From the cell containing the given text, extract its center point as (X, Y) coordinate. 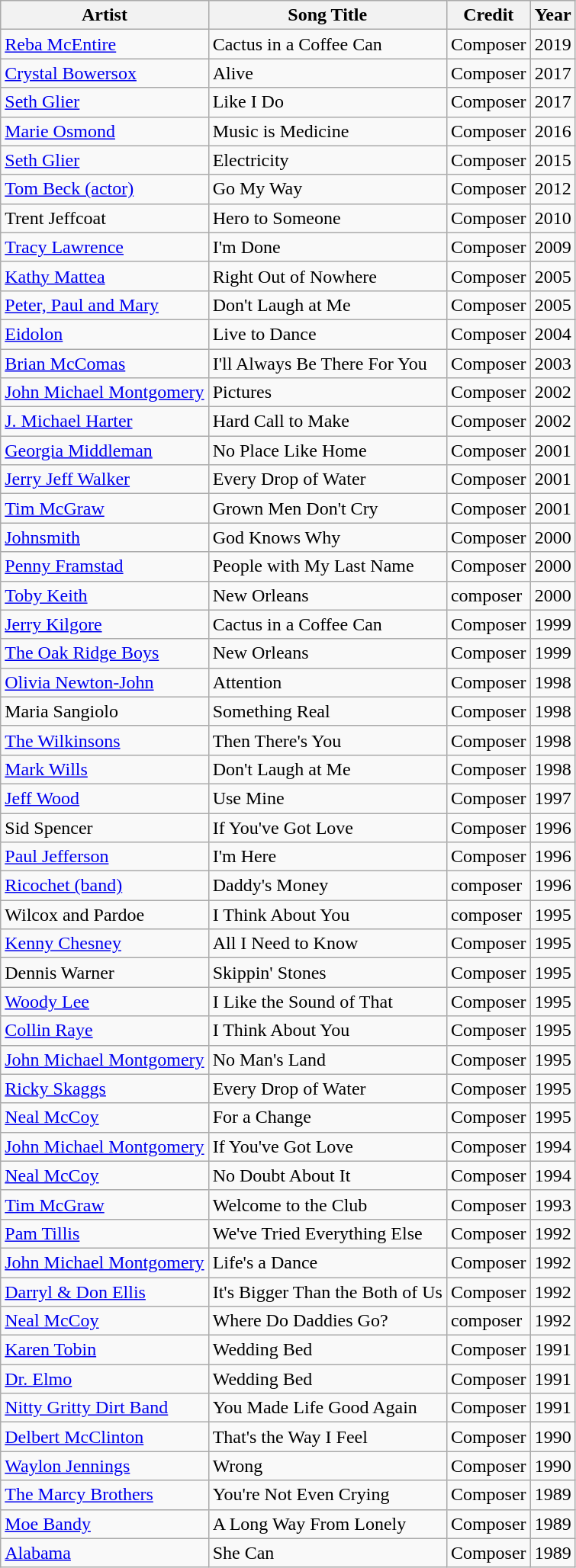
No Doubt About It (327, 1175)
Collin Raye (105, 1031)
I'll Always Be There For You (327, 364)
A Long Way From Lonely (327, 1524)
The Wilkinsons (105, 740)
Artist (105, 15)
Dr. Elmo (105, 1379)
Go My Way (327, 189)
2012 (552, 189)
2009 (552, 247)
Waylon Jennings (105, 1466)
Mark Wills (105, 769)
The Oak Ridge Boys (105, 653)
Sid Spencer (105, 827)
Jerry Kilgore (105, 624)
Maria Sangiolo (105, 711)
Music is Medicine (327, 131)
Pam Tillis (105, 1233)
Olivia Newton-John (105, 682)
Skippin' Stones (327, 973)
Jerry Jeff Walker (105, 479)
Jeff Wood (105, 798)
2016 (552, 131)
Georgia Middleman (105, 451)
Trent Jeffcoat (105, 218)
Live to Dance (327, 334)
The Marcy Brothers (105, 1495)
1993 (552, 1204)
All I Need to Know (327, 944)
Use Mine (327, 798)
Moe Bandy (105, 1524)
God Knows Why (327, 537)
Nitty Gritty Dirt Band (105, 1408)
2019 (552, 44)
Daddy's Money (327, 886)
Hard Call to Make (327, 422)
Ricochet (band) (105, 886)
Penny Framstad (105, 566)
Karen Tobin (105, 1350)
Kathy Mattea (105, 276)
Crystal Bowersox (105, 73)
Woody Lee (105, 1002)
For a Change (327, 1117)
Alive (327, 73)
Year (552, 15)
We've Tried Everything Else (327, 1233)
Alabama (105, 1553)
No Man's Land (327, 1060)
I'm Done (327, 247)
Grown Men Don't Cry (327, 508)
Toby Keith (105, 595)
2010 (552, 218)
Wrong (327, 1466)
No Place Like Home (327, 451)
2004 (552, 334)
Reba McEntire (105, 44)
Delbert McClinton (105, 1437)
Life's a Dance (327, 1262)
Attention (327, 682)
Pictures (327, 393)
People with My Last Name (327, 566)
J. Michael Harter (105, 422)
I'm Here (327, 857)
Song Title (327, 15)
Credit (488, 15)
1997 (552, 798)
It's Bigger Than the Both of Us (327, 1292)
That's the Way I Feel (327, 1437)
Something Real (327, 711)
You're Not Even Crying (327, 1495)
Welcome to the Club (327, 1204)
Electricity (327, 160)
She Can (327, 1553)
Where Do Daddies Go? (327, 1321)
Right Out of Nowhere (327, 276)
Then There's You (327, 740)
Wilcox and Pardoe (105, 915)
2003 (552, 364)
I Like the Sound of That (327, 1002)
Ricky Skaggs (105, 1089)
Kenny Chesney (105, 944)
Tom Beck (actor) (105, 189)
Tracy Lawrence (105, 247)
Dennis Warner (105, 973)
Peter, Paul and Mary (105, 305)
Darryl & Don Ellis (105, 1292)
Brian McComas (105, 364)
Like I Do (327, 102)
Hero to Someone (327, 218)
Johnsmith (105, 537)
2015 (552, 160)
Paul Jefferson (105, 857)
You Made Life Good Again (327, 1408)
Marie Osmond (105, 131)
Eidolon (105, 334)
